Find where the given text appears and provide that cell's center as (x, y) coordinate. 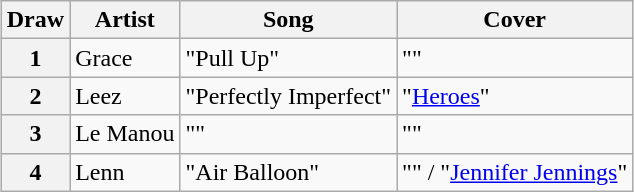
2 (35, 96)
Lenn (125, 172)
"Pull Up" (288, 58)
"Air Balloon" (288, 172)
Song (288, 20)
"Heroes" (515, 96)
Grace (125, 58)
Cover (515, 20)
"" / "Jennifer Jennings" (515, 172)
Draw (35, 20)
4 (35, 172)
"Perfectly Imperfect" (288, 96)
3 (35, 134)
Leez (125, 96)
Le Manou (125, 134)
Artist (125, 20)
1 (35, 58)
